Scan for the cell matching the given text and deliver its [X, Y] coordinate at center. 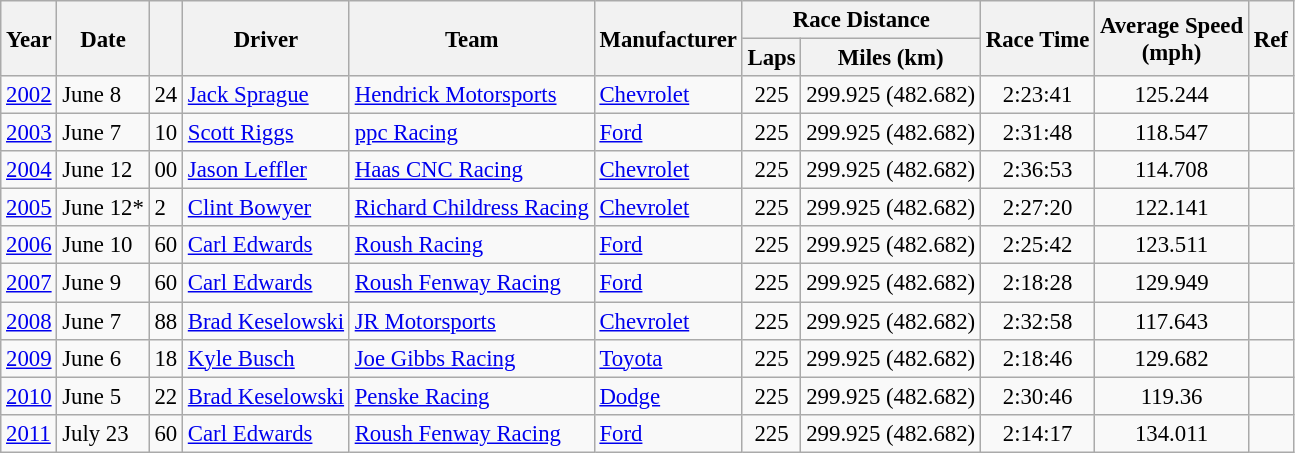
Driver [266, 38]
00 [166, 170]
119.36 [1172, 396]
June 12 [103, 170]
18 [166, 358]
129.949 [1172, 283]
134.011 [1172, 433]
Toyota [668, 358]
88 [166, 321]
2:27:20 [1037, 208]
Date [103, 38]
June 6 [103, 358]
June 5 [103, 396]
123.511 [1172, 245]
2:18:28 [1037, 283]
2008 [29, 321]
2:14:17 [1037, 433]
2007 [29, 283]
Haas CNC Racing [472, 170]
Race Distance [861, 20]
2:18:46 [1037, 358]
Penske Racing [472, 396]
June 10 [103, 245]
ppc Racing [472, 133]
Kyle Busch [266, 358]
2:23:41 [1037, 95]
22 [166, 396]
Team [472, 38]
Joe Gibbs Racing [472, 358]
JR Motorsports [472, 321]
July 23 [103, 433]
Clint Bowyer [266, 208]
Scott Riggs [266, 133]
Jason Leffler [266, 170]
Ref [1270, 38]
Average Speed(mph) [1172, 38]
2:30:46 [1037, 396]
2011 [29, 433]
Miles (km) [891, 58]
Richard Childress Racing [472, 208]
2002 [29, 95]
117.643 [1172, 321]
Dodge [668, 396]
June 9 [103, 283]
129.682 [1172, 358]
114.708 [1172, 170]
2009 [29, 358]
Year [29, 38]
2:36:53 [1037, 170]
24 [166, 95]
Hendrick Motorsports [472, 95]
2 [166, 208]
June 12* [103, 208]
122.141 [1172, 208]
Roush Racing [472, 245]
118.547 [1172, 133]
2010 [29, 396]
Manufacturer [668, 38]
10 [166, 133]
2:31:48 [1037, 133]
Race Time [1037, 38]
2003 [29, 133]
June 8 [103, 95]
2:32:58 [1037, 321]
125.244 [1172, 95]
2006 [29, 245]
2:25:42 [1037, 245]
2005 [29, 208]
2004 [29, 170]
Jack Sprague [266, 95]
Laps [772, 58]
